Extract the [X, Y] coordinate from the center of the cell holding the provided text.  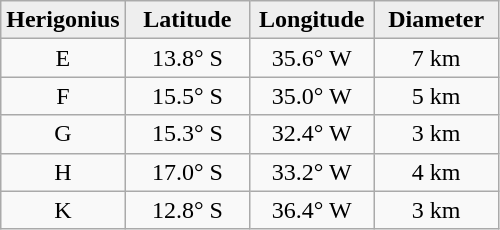
4 km [436, 172]
35.0° W [312, 96]
15.5° S [187, 96]
E [63, 58]
G [63, 134]
K [63, 210]
36.4° W [312, 210]
F [63, 96]
35.6° W [312, 58]
15.3° S [187, 134]
5 km [436, 96]
32.4° W [312, 134]
H [63, 172]
17.0° S [187, 172]
Diameter [436, 20]
7 km [436, 58]
12.8° S [187, 210]
Latitude [187, 20]
13.8° S [187, 58]
33.2° W [312, 172]
Herigonius [63, 20]
Longitude [312, 20]
